Pinpoint the cell where the given text exists, returning its (x, y) midpoint coordinate. 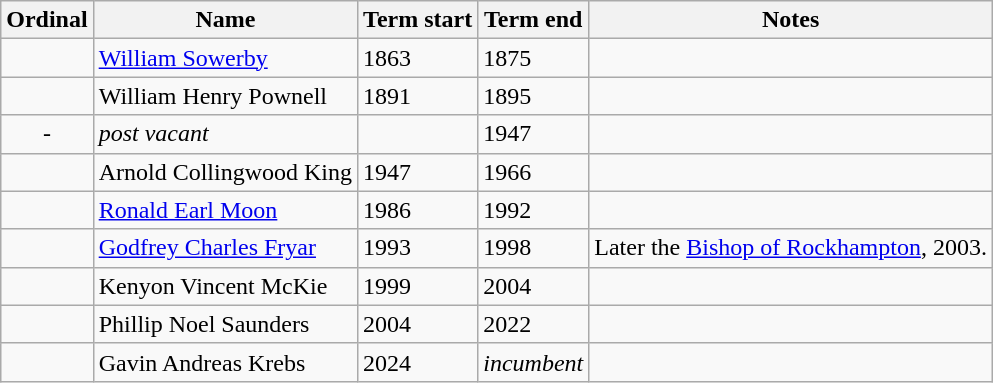
1999 (418, 286)
post vacant (225, 134)
Later the Bishop of Rockhampton, 2003. (791, 248)
Phillip Noel Saunders (225, 324)
Kenyon Vincent McKie (225, 286)
1875 (534, 58)
Notes (791, 20)
incumbent (534, 362)
Ronald Earl Moon (225, 210)
Name (225, 20)
1895 (534, 96)
1992 (534, 210)
Gavin Andreas Krebs (225, 362)
1863 (418, 58)
1986 (418, 210)
1998 (534, 248)
Ordinal (47, 20)
1891 (418, 96)
Godfrey Charles Fryar (225, 248)
William Sowerby (225, 58)
Term end (534, 20)
1966 (534, 172)
- (47, 134)
1993 (418, 248)
Term start (418, 20)
Arnold Collingwood King (225, 172)
2024 (418, 362)
2022 (534, 324)
William Henry Pownell (225, 96)
